Detect which cell encompasses the target text, then output its (x, y) center coordinate. 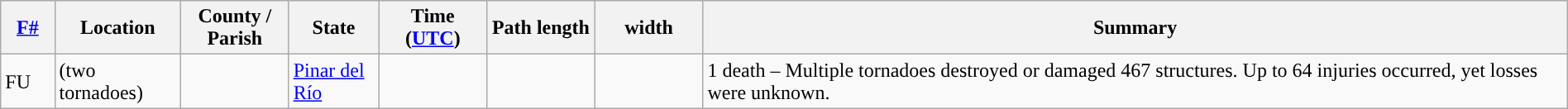
FU (28, 81)
width (648, 28)
Summary (1135, 28)
Pinar del Río (334, 81)
(two tornadoes) (117, 81)
State (334, 28)
1 death – Multiple tornadoes destroyed or damaged 467 structures. Up to 64 injuries occurred, yet losses were unknown. (1135, 81)
Time (UTC) (433, 28)
Path length (541, 28)
F# (28, 28)
Location (117, 28)
County / Parish (235, 28)
